Pinpoint the cell where the given text exists, returning its (X, Y) midpoint coordinate. 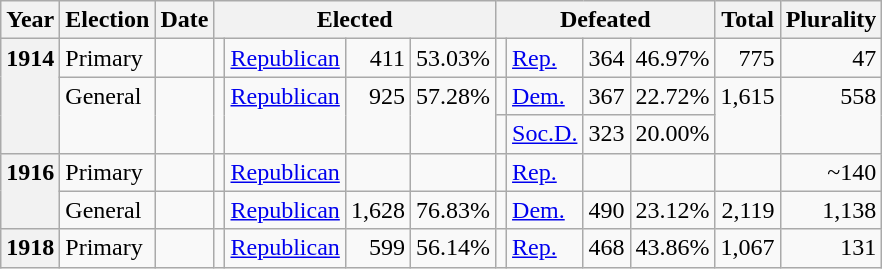
20.00% (672, 134)
1,067 (748, 248)
1916 (30, 191)
22.72% (672, 96)
23.12% (672, 210)
2,119 (748, 210)
925 (378, 115)
599 (378, 248)
43.86% (672, 248)
Defeated (605, 20)
1918 (30, 248)
~140 (831, 172)
411 (378, 58)
131 (831, 248)
Year (30, 20)
Soc.D. (545, 134)
53.03% (452, 58)
76.83% (452, 210)
558 (831, 115)
364 (606, 58)
1,138 (831, 210)
47 (831, 58)
1,628 (378, 210)
468 (606, 248)
1914 (30, 96)
57.28% (452, 115)
Plurality (831, 20)
490 (606, 210)
367 (606, 96)
Date (184, 20)
775 (748, 58)
323 (606, 134)
Total (748, 20)
1,615 (748, 115)
Election (108, 20)
46.97% (672, 58)
Elected (355, 20)
56.14% (452, 248)
